Detect which cell encompasses the target text, then output its [X, Y] center coordinate. 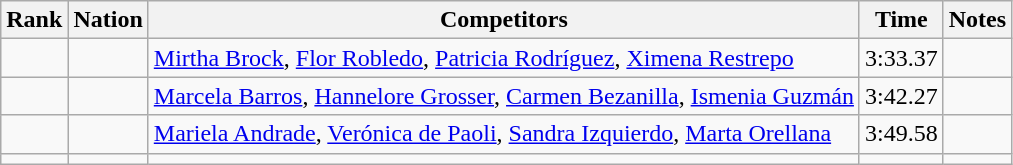
Notes [977, 20]
3:49.58 [901, 134]
Rank [34, 20]
Competitors [504, 20]
Time [901, 20]
Nation [108, 20]
Mirtha Brock, Flor Robledo, Patricia Rodríguez, Ximena Restrepo [504, 58]
3:42.27 [901, 96]
3:33.37 [901, 58]
Marcela Barros, Hannelore Grosser, Carmen Bezanilla, Ismenia Guzmán [504, 96]
Mariela Andrade, Verónica de Paoli, Sandra Izquierdo, Marta Orellana [504, 134]
